Locate the cell with the specified text and output its (x, y) center coordinate. 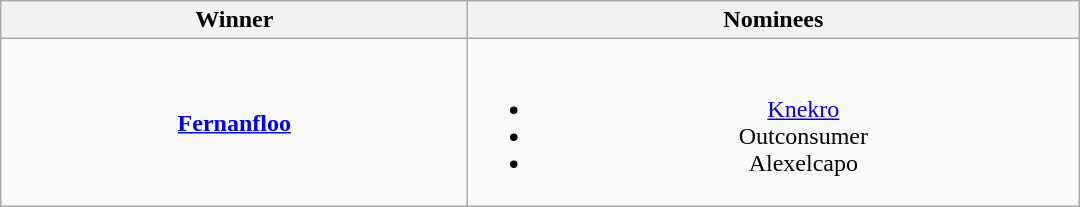
Winner (234, 20)
Fernanfloo (234, 122)
Nominees (774, 20)
Knekro Outconsumer Alexelcapo (774, 122)
